Pinpoint the cell where the given text exists, returning its (X, Y) midpoint coordinate. 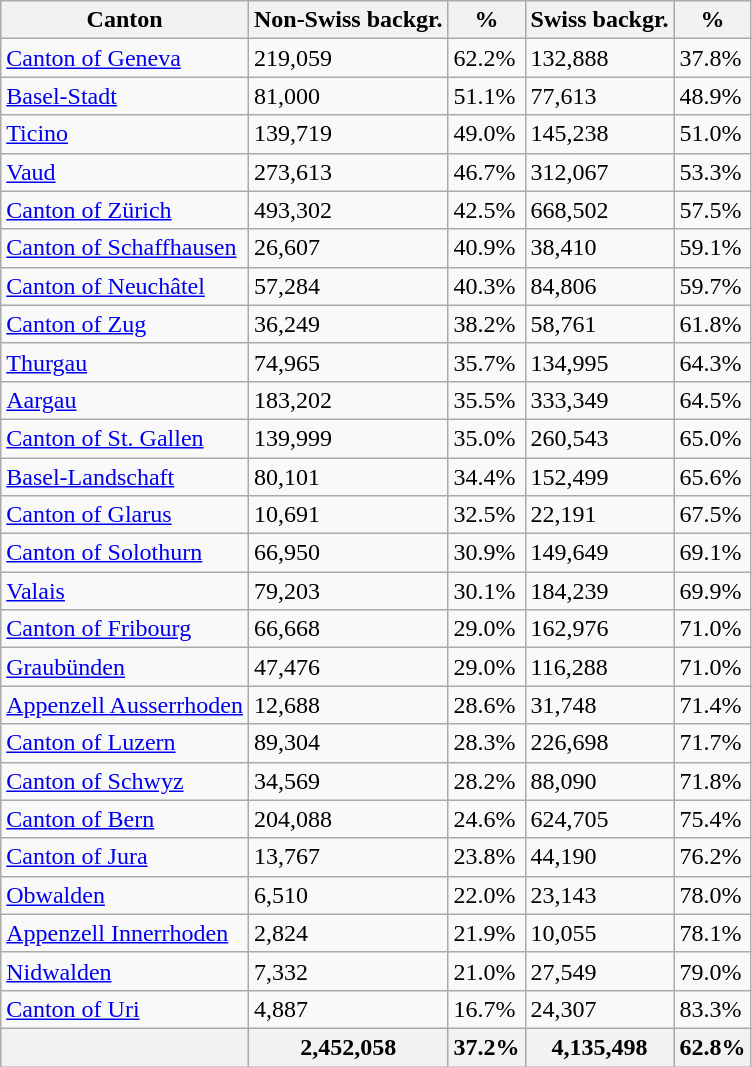
80,101 (348, 477)
16.7% (486, 1009)
Swiss backgr. (600, 20)
132,888 (600, 58)
204,088 (348, 819)
49.0% (486, 134)
184,239 (600, 591)
Canton of Solothurn (125, 553)
37.8% (712, 58)
2,452,058 (348, 1047)
226,698 (600, 743)
273,613 (348, 172)
64.3% (712, 362)
22.0% (486, 895)
219,059 (348, 58)
44,190 (600, 857)
34.4% (486, 477)
Canton of Jura (125, 857)
62.2% (486, 58)
27,549 (600, 971)
Canton of Fribourg (125, 629)
64.5% (712, 400)
10,055 (600, 933)
21.9% (486, 933)
Nidwalden (125, 971)
Canton of Luzern (125, 743)
71.7% (712, 743)
30.9% (486, 553)
668,502 (600, 210)
24.6% (486, 819)
Obwalden (125, 895)
7,332 (348, 971)
23.8% (486, 857)
59.7% (712, 286)
Non-Swiss backgr. (348, 20)
35.7% (486, 362)
32.5% (486, 515)
35.5% (486, 400)
Canton of Zug (125, 324)
74,965 (348, 362)
4,887 (348, 1009)
139,999 (348, 438)
13,767 (348, 857)
83.3% (712, 1009)
78.0% (712, 895)
Canton of Bern (125, 819)
89,304 (348, 743)
Graubünden (125, 667)
79.0% (712, 971)
Vaud (125, 172)
149,649 (600, 553)
46.7% (486, 172)
59.1% (712, 248)
51.0% (712, 134)
66,950 (348, 553)
139,719 (348, 134)
Canton (125, 20)
Appenzell Innerrhoden (125, 933)
134,995 (600, 362)
61.8% (712, 324)
493,302 (348, 210)
66,668 (348, 629)
22,191 (600, 515)
21.0% (486, 971)
69.9% (712, 591)
Aargau (125, 400)
Canton of Zürich (125, 210)
152,499 (600, 477)
69.1% (712, 553)
6,510 (348, 895)
88,090 (600, 781)
35.0% (486, 438)
145,238 (600, 134)
10,691 (348, 515)
40.9% (486, 248)
Appenzell Ausserrhoden (125, 705)
51.1% (486, 96)
624,705 (600, 819)
47,476 (348, 667)
57,284 (348, 286)
38.2% (486, 324)
38,410 (600, 248)
57.5% (712, 210)
28.3% (486, 743)
Canton of Schaffhausen (125, 248)
333,349 (600, 400)
42.5% (486, 210)
Canton of Geneva (125, 58)
40.3% (486, 286)
24,307 (600, 1009)
Basel-Landschaft (125, 477)
53.3% (712, 172)
65.0% (712, 438)
312,067 (600, 172)
Canton of Uri (125, 1009)
81,000 (348, 96)
31,748 (600, 705)
30.1% (486, 591)
75.4% (712, 819)
65.6% (712, 477)
Basel-Stadt (125, 96)
Valais (125, 591)
58,761 (600, 324)
162,976 (600, 629)
Ticino (125, 134)
28.2% (486, 781)
183,202 (348, 400)
Canton of St. Gallen (125, 438)
84,806 (600, 286)
2,824 (348, 933)
77,613 (600, 96)
12,688 (348, 705)
76.2% (712, 857)
78.1% (712, 933)
116,288 (600, 667)
62.8% (712, 1047)
37.2% (486, 1047)
23,143 (600, 895)
28.6% (486, 705)
79,203 (348, 591)
26,607 (348, 248)
Thurgau (125, 362)
71.8% (712, 781)
Canton of Neuchâtel (125, 286)
Canton of Glarus (125, 515)
36,249 (348, 324)
34,569 (348, 781)
48.9% (712, 96)
71.4% (712, 705)
Canton of Schwyz (125, 781)
67.5% (712, 515)
4,135,498 (600, 1047)
260,543 (600, 438)
